Extract the (x, y) coordinate from the center of the cell holding the provided text.  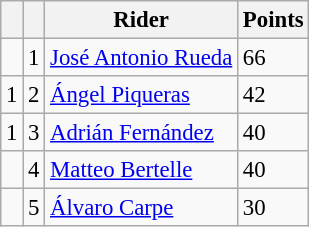
Adrián Fernández (142, 133)
5 (34, 208)
Álvaro Carpe (142, 208)
66 (274, 58)
4 (34, 170)
3 (34, 133)
Matteo Bertelle (142, 170)
42 (274, 95)
Rider (142, 20)
30 (274, 208)
2 (34, 95)
Ángel Piqueras (142, 95)
José Antonio Rueda (142, 58)
Points (274, 20)
